Scan for the cell matching the given text and deliver its (X, Y) coordinate at center. 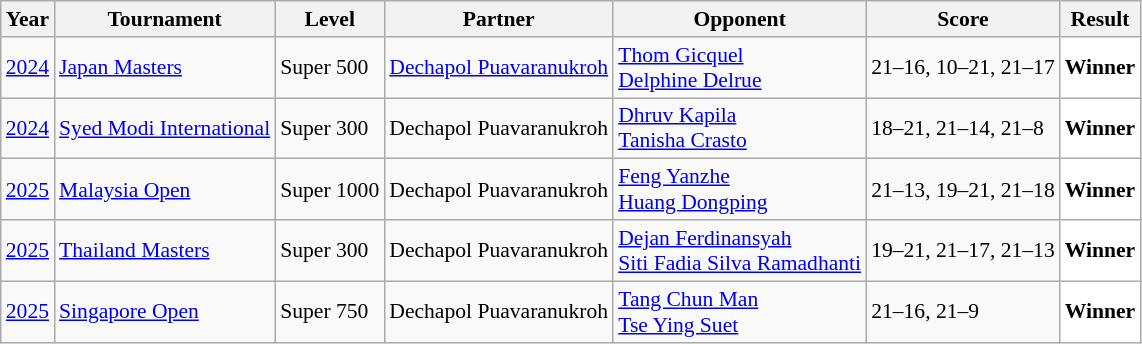
Tang Chun Man Tse Ying Suet (740, 312)
Opponent (740, 19)
Dhruv Kapila Tanisha Crasto (740, 128)
Tournament (164, 19)
21–16, 10–21, 21–17 (963, 68)
Singapore Open (164, 312)
Thom Gicquel Delphine Delrue (740, 68)
Thailand Masters (164, 250)
21–13, 19–21, 21–18 (963, 190)
Feng Yanzhe Huang Dongping (740, 190)
Malaysia Open (164, 190)
Japan Masters (164, 68)
Super 1000 (330, 190)
Dejan Ferdinansyah Siti Fadia Silva Ramadhanti (740, 250)
Score (963, 19)
18–21, 21–14, 21–8 (963, 128)
Syed Modi International (164, 128)
Partner (498, 19)
Super 750 (330, 312)
Level (330, 19)
Result (1100, 19)
Super 500 (330, 68)
19–21, 21–17, 21–13 (963, 250)
21–16, 21–9 (963, 312)
Year (28, 19)
